From the cell containing the given text, extract its center point as (X, Y) coordinate. 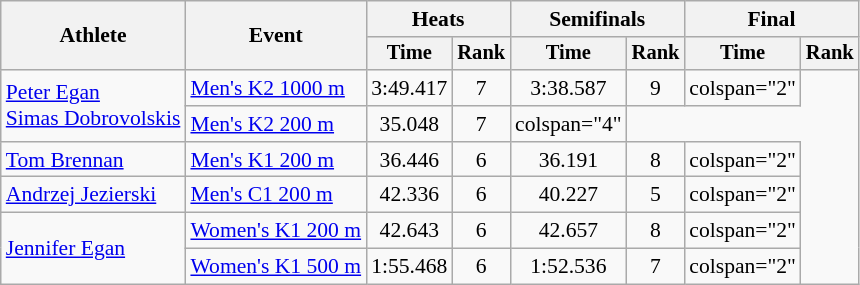
Peter EganSimas Dobrovolskis (94, 106)
colspan="4" (568, 124)
36.191 (568, 160)
3:49.417 (409, 88)
Athlete (94, 36)
42.643 (409, 231)
Tom Brennan (94, 160)
Women's K1 200 m (276, 231)
Andrzej Jezierski (94, 195)
9 (656, 88)
3:38.587 (568, 88)
1:52.536 (568, 267)
Event (276, 36)
Women's K1 500 m (276, 267)
Final (771, 19)
35.048 (409, 124)
Men's K1 200 m (276, 160)
36.446 (409, 160)
Men's K2 1000 m (276, 88)
Men's K2 200 m (276, 124)
1:55.468 (409, 267)
42.657 (568, 231)
Jennifer Egan (94, 248)
5 (656, 195)
Heats (438, 19)
Semifinals (597, 19)
Men's C1 200 m (276, 195)
42.336 (409, 195)
40.227 (568, 195)
